Find where the given text appears and provide that cell's center as [X, Y] coordinate. 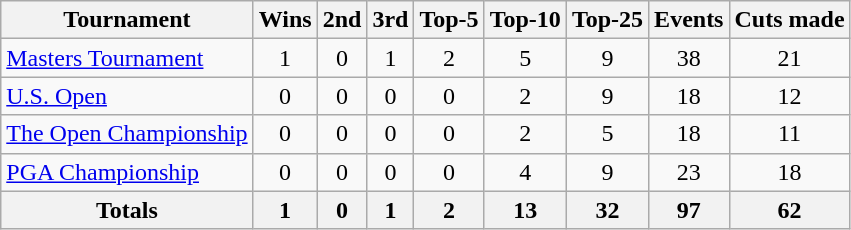
Top-10 [525, 20]
Top-5 [449, 20]
The Open Championship [127, 134]
PGA Championship [127, 172]
11 [790, 134]
13 [525, 210]
62 [790, 210]
97 [689, 210]
3rd [390, 20]
Events [689, 20]
Masters Tournament [127, 58]
Top-25 [607, 20]
Wins [285, 20]
Cuts made [790, 20]
Tournament [127, 20]
23 [689, 172]
38 [689, 58]
32 [607, 210]
21 [790, 58]
Totals [127, 210]
4 [525, 172]
12 [790, 96]
2nd [342, 20]
U.S. Open [127, 96]
